Determine the [x, y] coordinate at the center of the cell enclosing the given text.  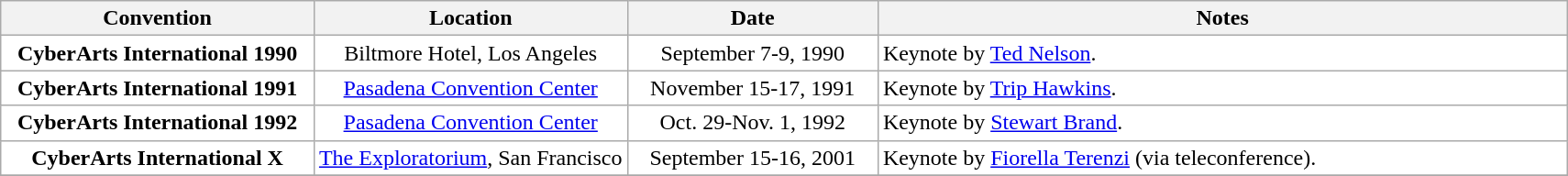
Location [470, 18]
Keynote by Trip Hawkins. [1222, 88]
Notes [1222, 18]
The Exploratorium, San Francisco [470, 158]
CyberArts International 1992 [158, 123]
September 7-9, 1990 [752, 53]
Keynote by Stewart Brand. [1222, 123]
Oct. 29-Nov. 1, 1992 [752, 123]
Date [752, 18]
November 15-17, 1991 [752, 88]
CyberArts International X [158, 158]
CyberArts International 1990 [158, 53]
Keynote by Ted Nelson. [1222, 53]
Convention [158, 18]
September 15-16, 2001 [752, 158]
Keynote by Fiorella Terenzi (via teleconference). [1222, 158]
CyberArts International 1991 [158, 88]
Biltmore Hotel, Los Angeles [470, 53]
